Locate the cell with the specified text and output its [x, y] center coordinate. 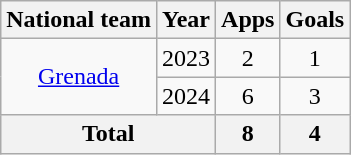
2024 [186, 96]
1 [315, 58]
6 [248, 96]
3 [315, 96]
2023 [186, 58]
Year [186, 20]
Goals [315, 20]
2 [248, 58]
8 [248, 134]
Grenada [79, 77]
4 [315, 134]
Total [108, 134]
Apps [248, 20]
National team [79, 20]
